From the cell containing the given text, extract its center point as (X, Y) coordinate. 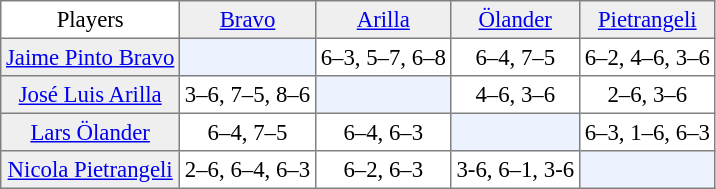
Lars Ölander (90, 132)
3–6, 7–5, 8–6 (248, 95)
6–2, 4–6, 3–6 (647, 57)
Arilla (383, 20)
José Luis Arilla (90, 95)
6–3, 1–6, 6–3 (647, 132)
6–4, 6–3 (383, 132)
6–3, 5–7, 6–8 (383, 57)
4–6, 3–6 (515, 95)
6–2, 6–3 (383, 170)
Nicola Pietrangeli (90, 170)
Jaime Pinto Bravo (90, 57)
Pietrangeli (647, 20)
2–6, 6–4, 6–3 (248, 170)
Players (90, 20)
3-6, 6–1, 3-6 (515, 170)
2–6, 3–6 (647, 95)
Ölander (515, 20)
Bravo (248, 20)
